Identify which cell holds the provided text, then report its [X, Y] central coordinate. 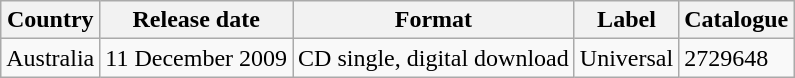
Release date [196, 20]
CD single, digital download [434, 58]
11 December 2009 [196, 58]
Australia [50, 58]
Universal [626, 58]
Format [434, 20]
Label [626, 20]
Country [50, 20]
2729648 [736, 58]
Catalogue [736, 20]
